Find where the given text appears and provide that cell's center as (x, y) coordinate. 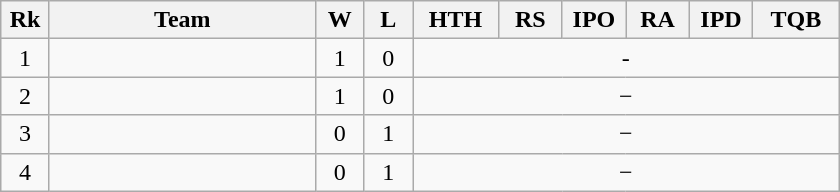
W (340, 20)
Team (182, 20)
RA (658, 20)
TQB (796, 20)
RS (531, 20)
4 (26, 172)
IPO (594, 20)
Rk (26, 20)
3 (26, 134)
2 (26, 96)
L (388, 20)
IPD (721, 20)
- (625, 58)
HTH (455, 20)
